Provide the (x, y) coordinate of the cell's center where the given text is located.  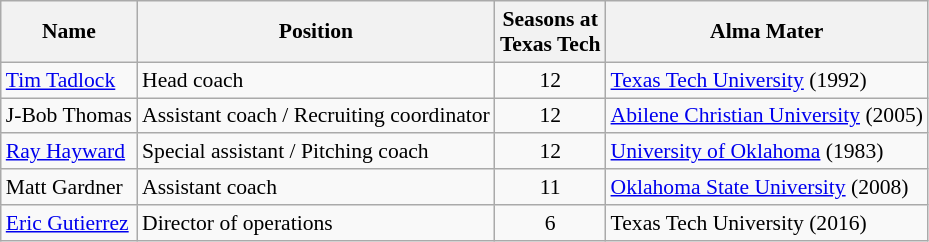
J-Bob Thomas (69, 116)
Head coach (316, 80)
Assistant coach / Recruiting coordinator (316, 116)
Special assistant / Pitching coach (316, 152)
11 (550, 187)
Assistant coach (316, 187)
Name (69, 32)
Matt Gardner (69, 187)
Ray Hayward (69, 152)
Eric Gutierrez (69, 223)
6 (550, 223)
Tim Tadlock (69, 80)
Texas Tech University (2016) (767, 223)
Seasons atTexas Tech (550, 32)
Alma Mater (767, 32)
University of Oklahoma (1983) (767, 152)
Oklahoma State University (2008) (767, 187)
Texas Tech University (1992) (767, 80)
Position (316, 32)
Abilene Christian University (2005) (767, 116)
Director of operations (316, 223)
